For the text-containing cell, return its midpoint in (X, Y) coordinate format. 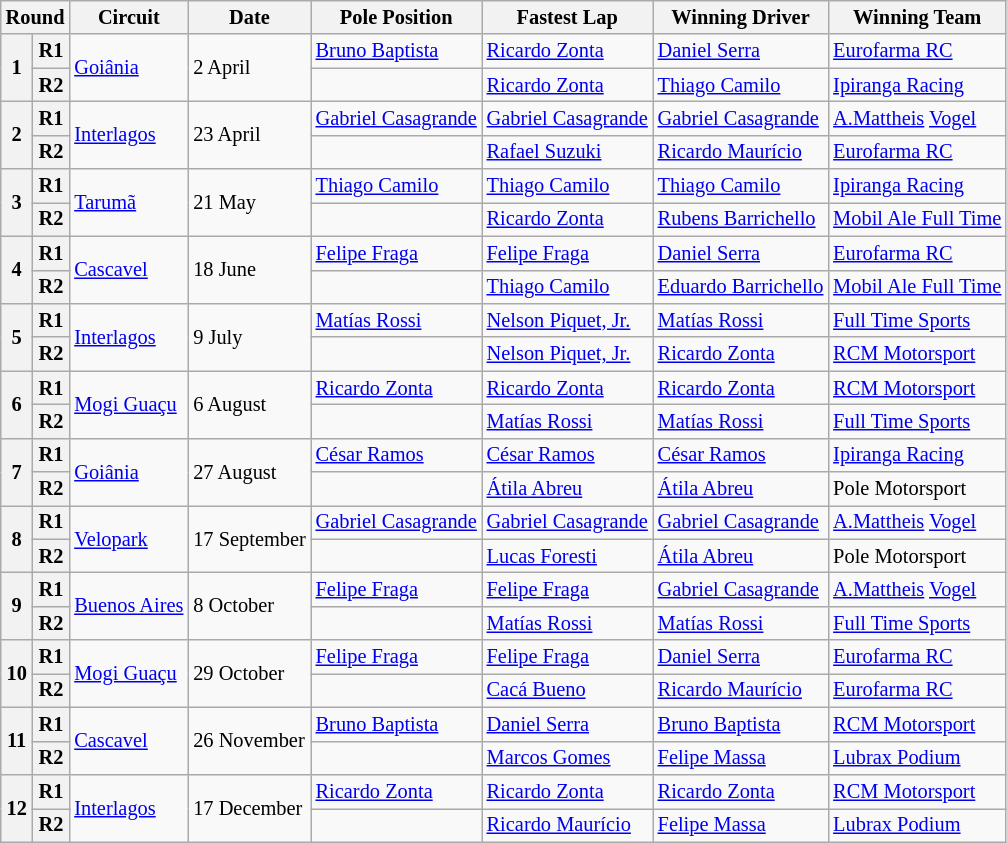
29 October (249, 674)
7 (17, 472)
Rafael Suzuki (568, 152)
9 July (249, 336)
26 November (249, 740)
6 August (249, 404)
Round (36, 17)
Winning Driver (741, 17)
17 December (249, 808)
Eduardo Barrichello (741, 287)
5 (17, 336)
Lucas Foresti (568, 556)
Rubens Barrichello (741, 219)
8 October (249, 606)
2 (17, 134)
1 (17, 68)
4 (17, 270)
Tarumã (128, 202)
Velopark (128, 538)
9 (17, 606)
6 (17, 404)
Marcos Gomes (568, 758)
Cacá Bueno (568, 690)
Fastest Lap (568, 17)
Circuit (128, 17)
12 (17, 808)
17 September (249, 538)
2 April (249, 68)
Pole Position (396, 17)
Buenos Aires (128, 606)
Date (249, 17)
3 (17, 202)
21 May (249, 202)
11 (17, 740)
23 April (249, 134)
18 June (249, 270)
8 (17, 538)
10 (17, 674)
Winning Team (917, 17)
27 August (249, 472)
